For the text-containing cell, return its midpoint in (x, y) coordinate format. 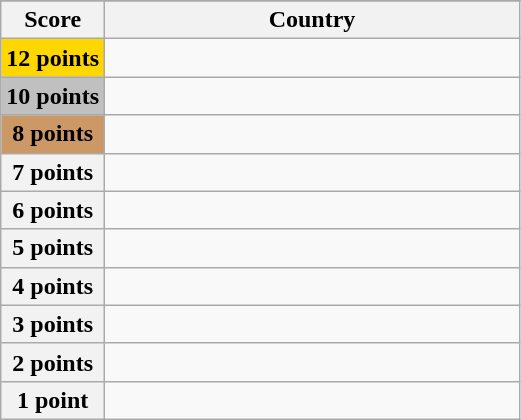
4 points (53, 286)
8 points (53, 134)
6 points (53, 210)
Country (312, 20)
1 point (53, 400)
12 points (53, 58)
3 points (53, 324)
10 points (53, 96)
7 points (53, 172)
Score (53, 20)
5 points (53, 248)
2 points (53, 362)
